Detect which cell encompasses the target text, then output its [X, Y] center coordinate. 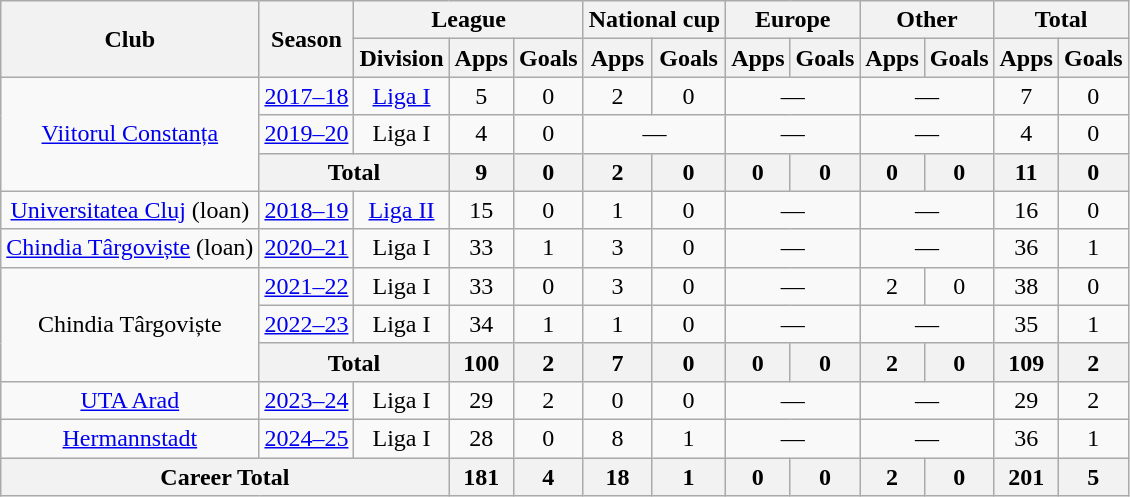
18 [617, 477]
2020–21 [306, 248]
Career Total [225, 477]
National cup [654, 20]
Chindia Târgoviște [130, 324]
Club [130, 39]
201 [1026, 477]
Europe [793, 20]
2017–18 [306, 96]
34 [481, 324]
109 [1026, 362]
Viitorul Constanța [130, 134]
2022–23 [306, 324]
Liga II [402, 210]
Hermannstadt [130, 438]
35 [1026, 324]
League [468, 20]
8 [617, 438]
Other [927, 20]
100 [481, 362]
2019–20 [306, 134]
181 [481, 477]
28 [481, 438]
11 [1026, 172]
Chindia Târgoviște (loan) [130, 248]
UTA Arad [130, 400]
16 [1026, 210]
2021–22 [306, 286]
2018–19 [306, 210]
15 [481, 210]
9 [481, 172]
Season [306, 39]
38 [1026, 286]
Division [402, 58]
2024–25 [306, 438]
2023–24 [306, 400]
Universitatea Cluj (loan) [130, 210]
